Return the [X, Y] coordinate for the center point of the cell that contains the specified text.  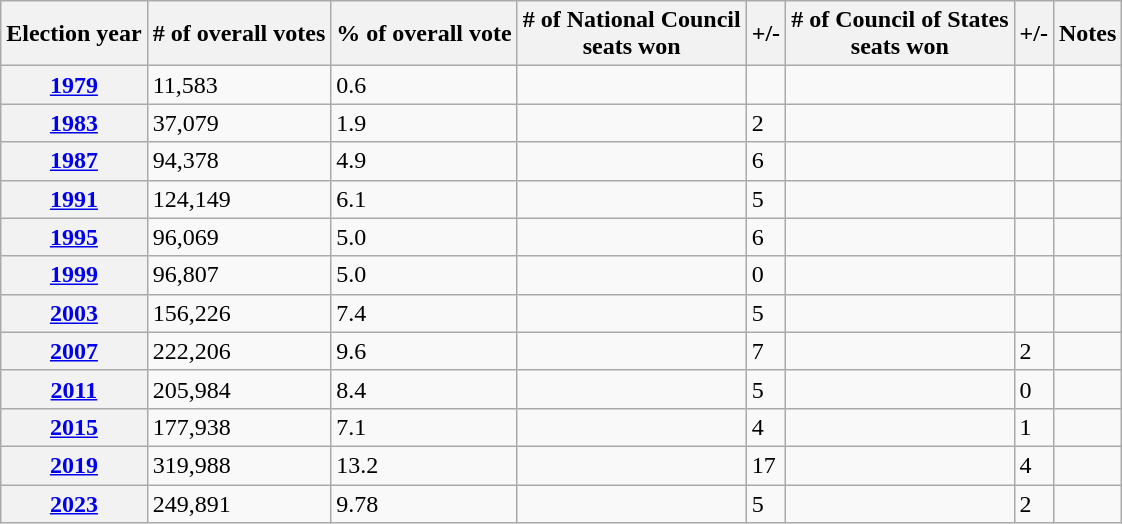
11,583 [239, 85]
1 [1034, 427]
1983 [74, 123]
1979 [74, 85]
17 [766, 465]
205,984 [239, 389]
1.9 [424, 123]
124,149 [239, 199]
177,938 [239, 427]
13.2 [424, 465]
Notes [1087, 34]
0.6 [424, 85]
# of National Councilseats won [632, 34]
7 [766, 351]
Election year [74, 34]
2007 [74, 351]
94,378 [239, 161]
249,891 [239, 503]
% of overall vote [424, 34]
9.78 [424, 503]
9.6 [424, 351]
4.9 [424, 161]
2023 [74, 503]
1991 [74, 199]
7.4 [424, 313]
96,069 [239, 237]
6.1 [424, 199]
# of overall votes [239, 34]
1995 [74, 237]
# of Council of Statesseats won [900, 34]
319,988 [239, 465]
2019 [74, 465]
2011 [74, 389]
1999 [74, 275]
2003 [74, 313]
2015 [74, 427]
1987 [74, 161]
8.4 [424, 389]
156,226 [239, 313]
7.1 [424, 427]
96,807 [239, 275]
37,079 [239, 123]
222,206 [239, 351]
